Return the (x, y) coordinate for the center point of the cell that contains the specified text.  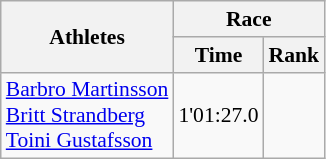
Time (218, 55)
Athletes (88, 36)
1'01:27.0 (218, 116)
Race (248, 19)
Rank (294, 55)
Barbro MartinssonBritt StrandbergToini Gustafsson (88, 116)
